Detect which cell encompasses the target text, then output its [x, y] center coordinate. 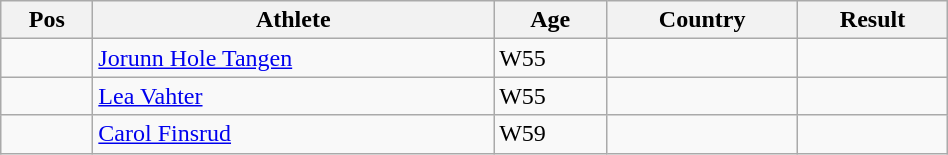
Carol Finsrud [294, 134]
Age [550, 20]
W59 [550, 134]
Result [872, 20]
Lea Vahter [294, 96]
Jorunn Hole Tangen [294, 58]
Pos [47, 20]
Country [702, 20]
Athlete [294, 20]
